Pinpoint the cell where the given text exists, returning its [x, y] midpoint coordinate. 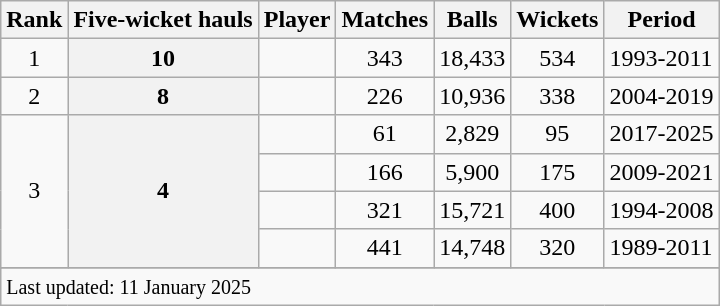
343 [385, 58]
5,900 [472, 172]
10,936 [472, 96]
2009-2021 [662, 172]
226 [385, 96]
1993-2011 [662, 58]
2017-2025 [662, 134]
338 [558, 96]
95 [558, 134]
Five-wicket hauls [163, 20]
175 [558, 172]
534 [558, 58]
400 [558, 210]
1994-2008 [662, 210]
Period [662, 20]
Rank [34, 20]
2004-2019 [662, 96]
321 [385, 210]
18,433 [472, 58]
441 [385, 248]
4 [163, 191]
2 [34, 96]
61 [385, 134]
Player [297, 20]
14,748 [472, 248]
1 [34, 58]
320 [558, 248]
166 [385, 172]
2,829 [472, 134]
10 [163, 58]
Last updated: 11 January 2025 [360, 286]
Matches [385, 20]
3 [34, 191]
8 [163, 96]
15,721 [472, 210]
Wickets [558, 20]
1989-2011 [662, 248]
Balls [472, 20]
